Determine the (x, y) coordinate at the center of the cell enclosing the given text.  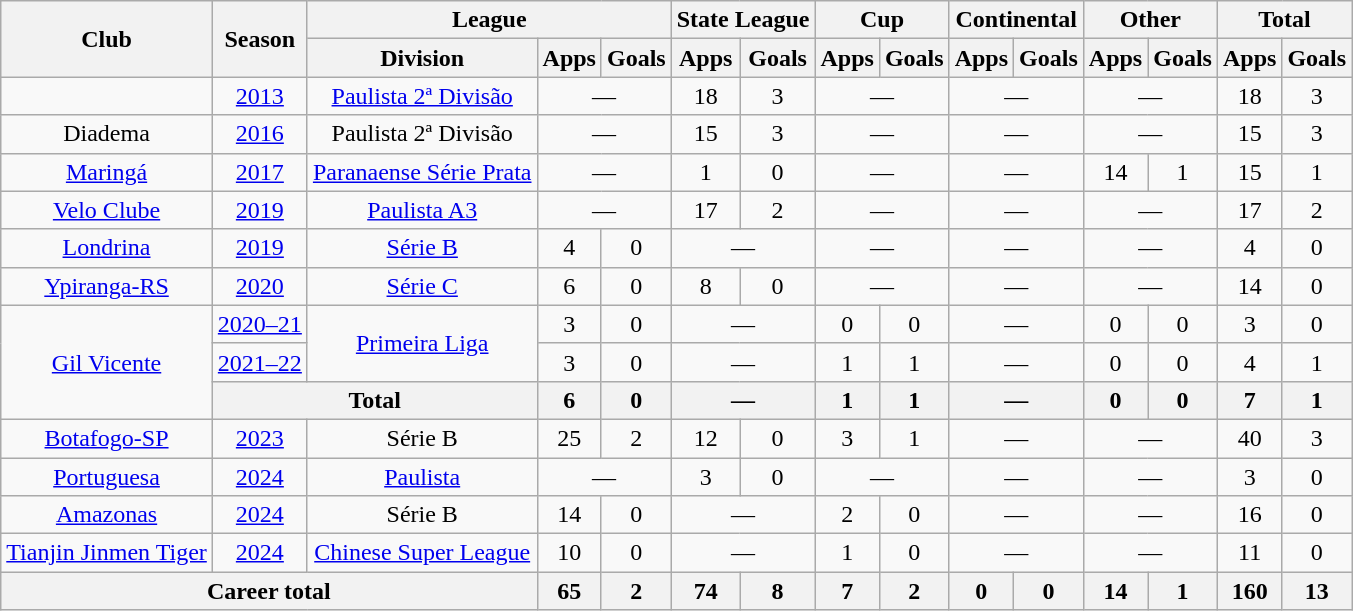
Primeira Liga (422, 343)
2020 (260, 286)
160 (1249, 591)
Ypiranga-RS (107, 286)
Paulista A3 (422, 210)
Botafogo-SP (107, 438)
Amazonas (107, 515)
Portuguesa (107, 477)
League (489, 20)
Club (107, 39)
74 (706, 591)
Série C (422, 286)
2016 (260, 134)
Division (422, 58)
12 (706, 438)
16 (1249, 515)
Tianjin Jinmen Tiger (107, 553)
Gil Vicente (107, 362)
11 (1249, 553)
Career total (269, 591)
2013 (260, 96)
Paranaense Série Prata (422, 172)
State League (743, 20)
40 (1249, 438)
65 (569, 591)
13 (1317, 591)
Season (260, 39)
Londrina (107, 248)
Paulista (422, 477)
25 (569, 438)
Velo Clube (107, 210)
10 (569, 553)
2021–22 (260, 362)
Diadema (107, 134)
Chinese Super League (422, 553)
Other (1150, 20)
Maringá (107, 172)
Continental (1016, 20)
2020–21 (260, 324)
Cup (882, 20)
2023 (260, 438)
2017 (260, 172)
